Find where the given text appears and provide that cell's center as [X, Y] coordinate. 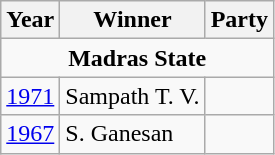
Madras State [138, 58]
1967 [30, 134]
S. Ganesan [132, 134]
1971 [30, 96]
Winner [132, 20]
Party [239, 20]
Sampath T. V. [132, 96]
Year [30, 20]
